Capture the cell that displays the provided text and extract its (X, Y) central coordinate. 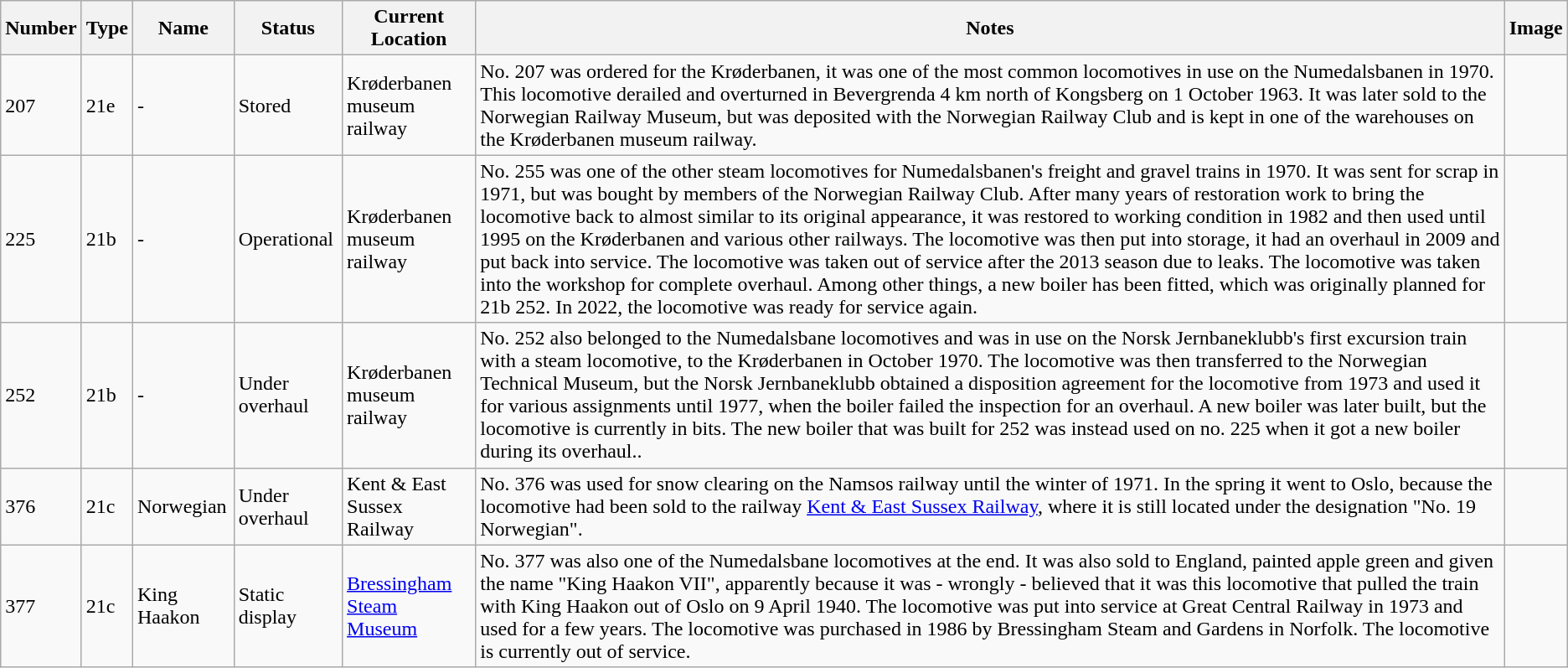
King Haakon (183, 606)
Type (107, 28)
Image (1536, 28)
Name (183, 28)
377 (41, 606)
225 (41, 239)
21e (107, 106)
Norwegian (183, 506)
Static display (288, 606)
Kent & East Sussex Railway (409, 506)
Notes (990, 28)
207 (41, 106)
Operational (288, 239)
Stored (288, 106)
Current Location (409, 28)
Number (41, 28)
252 (41, 396)
376 (41, 506)
Bressingham Steam Museum (409, 606)
Status (288, 28)
